Output the (X, Y) coordinate of the center of the cell containing the given text.  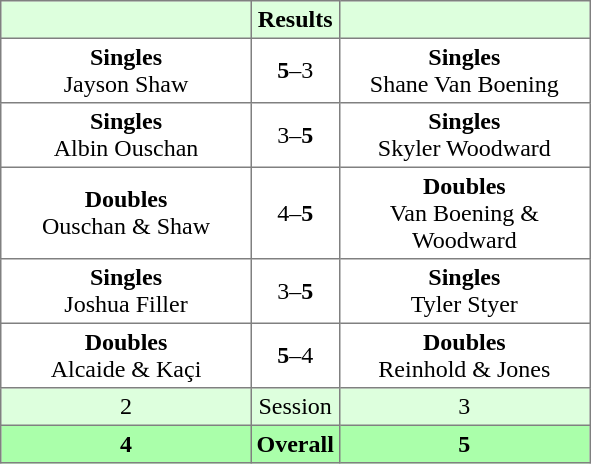
4 (126, 444)
DoublesOuschan & Shaw (126, 213)
5–4 (295, 355)
SinglesSkyler Woodward (464, 135)
2 (126, 407)
DoublesReinhold & Jones (464, 355)
5 (464, 444)
Overall (295, 444)
4–5 (295, 213)
SinglesShane Van Boening (464, 70)
SinglesJoshua Filler (126, 291)
5–3 (295, 70)
SinglesTyler Styer (464, 291)
DoublesVan Boening & Woodward (464, 213)
SinglesJayson Shaw (126, 70)
3 (464, 407)
Session (295, 407)
SinglesAlbin Ouschan (126, 135)
Results (295, 20)
DoublesAlcaide & Kaçi (126, 355)
